Find where the given text appears and provide that cell's center as [x, y] coordinate. 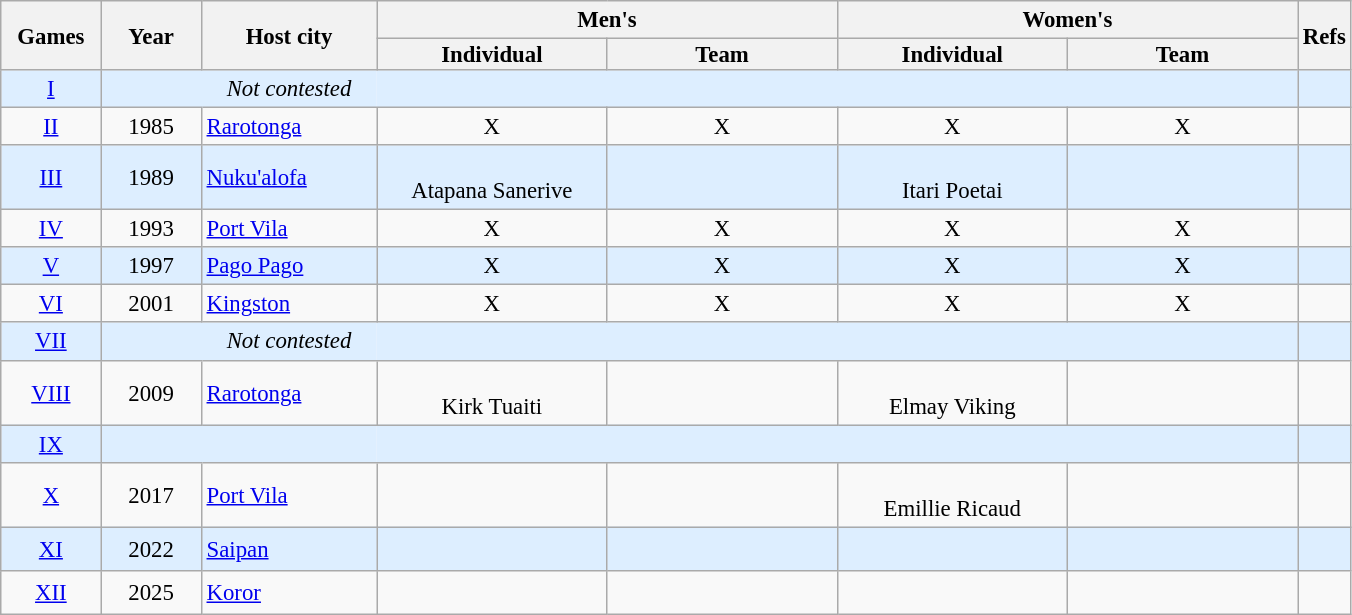
XI [51, 549]
Host city [289, 36]
Nuku'alofa [289, 178]
Men's [607, 20]
1985 [151, 127]
VIII [51, 392]
1997 [151, 266]
II [51, 127]
VII [51, 342]
2025 [151, 592]
2017 [151, 494]
Koror [289, 592]
Kingston [289, 304]
V [51, 266]
Women's [1067, 20]
IV [51, 229]
2001 [151, 304]
Kirk Tuaiti [492, 392]
Refs [1325, 36]
III [51, 178]
XII [51, 592]
VI [51, 304]
Saipan [289, 549]
I [51, 89]
Year [151, 36]
2022 [151, 549]
1989 [151, 178]
1993 [151, 229]
Pago Pago [289, 266]
Itari Poetai [952, 178]
Elmay Viking [952, 392]
Atapana Sanerive [492, 178]
Emillie Ricaud [952, 494]
Games [51, 36]
2009 [151, 392]
IX [51, 444]
